For the text-containing cell, return its midpoint in (x, y) coordinate format. 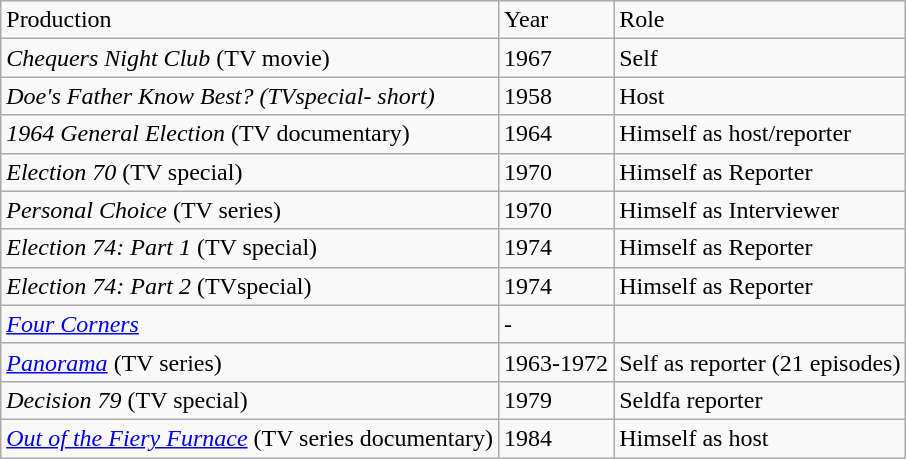
Self (760, 58)
Panorama (TV series) (250, 362)
Four Corners (250, 324)
Self as reporter (21 episodes) (760, 362)
Doe's Father Know Best? (TVspecial- short) (250, 96)
Himself as host/reporter (760, 134)
Election 74: Part 1 (TV special) (250, 248)
Chequers Night Club (TV movie) (250, 58)
Host (760, 96)
Seldfa reporter (760, 400)
Decision 79 (TV special) (250, 400)
1958 (556, 96)
Election 74: Part 2 (TVspecial) (250, 286)
Election 70 (TV special) (250, 172)
1967 (556, 58)
1979 (556, 400)
1984 (556, 438)
Himself as host (760, 438)
- (556, 324)
Personal Choice (TV series) (250, 210)
Role (760, 20)
1964 General Election (TV documentary) (250, 134)
Year (556, 20)
1963-1972 (556, 362)
Production (250, 20)
Out of the Fiery Furnace (TV series documentary) (250, 438)
1964 (556, 134)
Himself as Interviewer (760, 210)
